Return the (x, y) coordinate for the center point of the cell that contains the specified text.  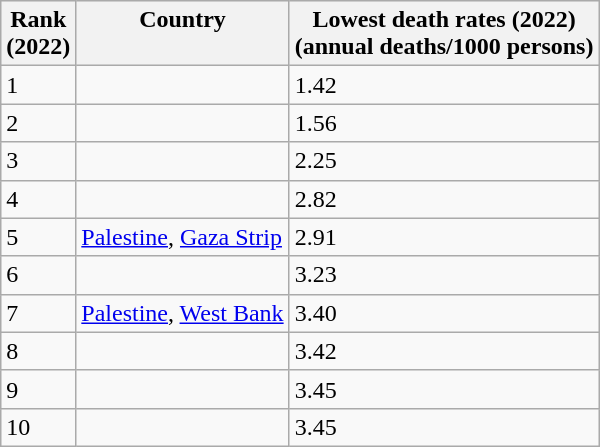
Palestine, West Bank (182, 313)
7 (38, 313)
4 (38, 199)
1.42 (444, 85)
3 (38, 161)
10 (38, 427)
Palestine, Gaza Strip (182, 237)
Country (182, 34)
3.40 (444, 313)
2.82 (444, 199)
2.25 (444, 161)
Rank(2022) (38, 34)
6 (38, 275)
Lowest death rates (2022) (annual deaths/1000 persons) (444, 34)
2 (38, 123)
5 (38, 237)
1 (38, 85)
8 (38, 351)
9 (38, 389)
2.91 (444, 237)
3.23 (444, 275)
3.42 (444, 351)
1.56 (444, 123)
